Extract the [x, y] coordinate from the center of the cell holding the provided text.  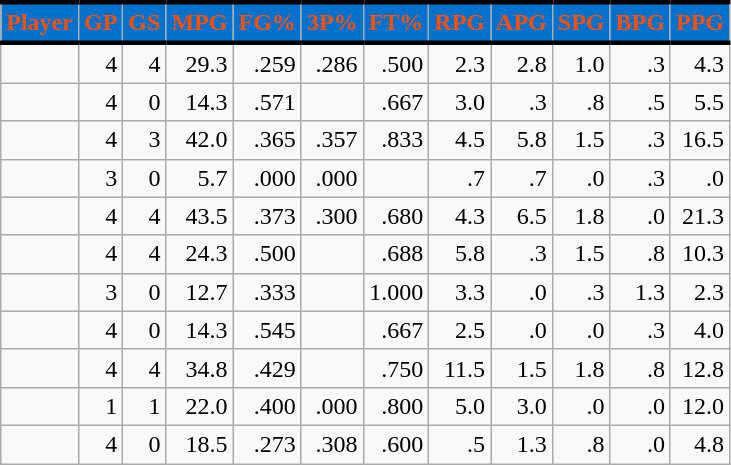
2.5 [460, 330]
24.3 [200, 254]
3.3 [460, 292]
5.0 [460, 406]
.680 [396, 216]
5.7 [200, 178]
.365 [267, 140]
.300 [332, 216]
12.8 [700, 368]
.750 [396, 368]
5.5 [700, 102]
MPG [200, 22]
.273 [267, 444]
1.000 [396, 292]
.688 [396, 254]
.357 [332, 140]
GS [144, 22]
.571 [267, 102]
16.5 [700, 140]
RPG [460, 22]
43.5 [200, 216]
42.0 [200, 140]
BPG [640, 22]
GP [100, 22]
4.8 [700, 444]
1.0 [581, 63]
.259 [267, 63]
6.5 [522, 216]
34.8 [200, 368]
.373 [267, 216]
11.5 [460, 368]
.545 [267, 330]
10.3 [700, 254]
22.0 [200, 406]
2.8 [522, 63]
12.7 [200, 292]
4.0 [700, 330]
3P% [332, 22]
.800 [396, 406]
18.5 [200, 444]
29.3 [200, 63]
.286 [332, 63]
FG% [267, 22]
APG [522, 22]
Player [40, 22]
PPG [700, 22]
.833 [396, 140]
.308 [332, 444]
.400 [267, 406]
FT% [396, 22]
12.0 [700, 406]
21.3 [700, 216]
.333 [267, 292]
4.5 [460, 140]
.600 [396, 444]
SPG [581, 22]
.429 [267, 368]
